Find where the given text appears and provide that cell's center as [X, Y] coordinate. 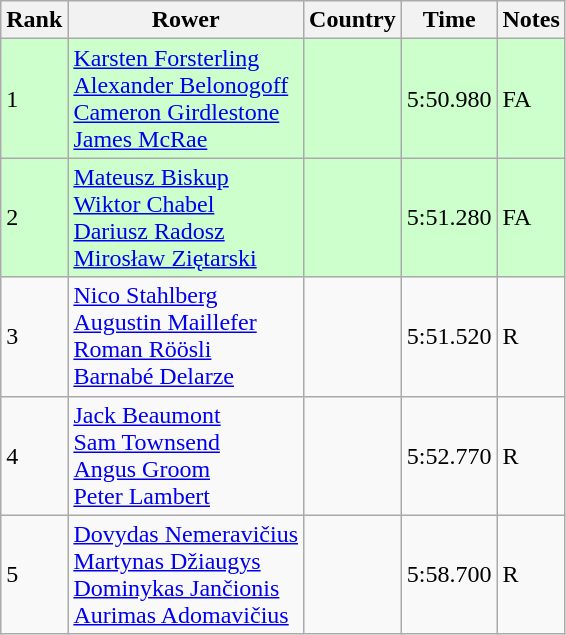
Notes [531, 20]
Rank [34, 20]
Rower [186, 20]
5:51.520 [449, 336]
Jack BeaumontSam TownsendAngus GroomPeter Lambert [186, 456]
Nico StahlbergAugustin MailleferRoman RöösliBarnabé Delarze [186, 336]
4 [34, 456]
Karsten ForsterlingAlexander BelonogoffCameron GirdlestoneJames McRae [186, 98]
Mateusz BiskupWiktor ChabelDariusz RadoszMirosław Ziętarski [186, 218]
5:52.770 [449, 456]
3 [34, 336]
5 [34, 574]
1 [34, 98]
Country [353, 20]
5:58.700 [449, 574]
Dovydas NemeravičiusMartynas DžiaugysDominykas JančionisAurimas Adomavičius [186, 574]
2 [34, 218]
5:50.980 [449, 98]
Time [449, 20]
5:51.280 [449, 218]
